Scan for the cell matching the given text and deliver its (X, Y) coordinate at center. 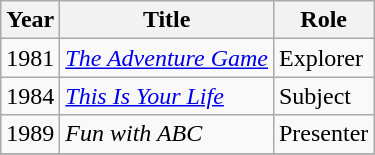
Title (167, 20)
Presenter (323, 134)
The Adventure Game (167, 58)
Subject (323, 96)
1989 (30, 134)
This Is Your Life (167, 96)
Fun with ABC (167, 134)
Year (30, 20)
1981 (30, 58)
Explorer (323, 58)
1984 (30, 96)
Role (323, 20)
